Find where the given text appears and provide that cell's center as (X, Y) coordinate. 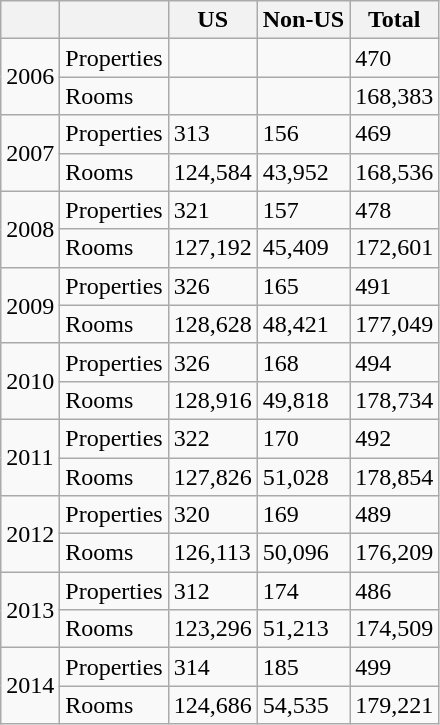
168 (303, 362)
470 (394, 58)
124,584 (212, 172)
469 (394, 134)
50,096 (303, 553)
486 (394, 591)
2009 (30, 305)
176,209 (394, 553)
185 (303, 667)
314 (212, 667)
312 (212, 591)
320 (212, 515)
49,818 (303, 400)
2006 (30, 77)
156 (303, 134)
165 (303, 286)
124,686 (212, 705)
322 (212, 438)
178,854 (394, 477)
128,628 (212, 324)
Non-US (303, 20)
499 (394, 667)
2007 (30, 153)
157 (303, 210)
172,601 (394, 248)
2013 (30, 610)
Total (394, 20)
489 (394, 515)
51,213 (303, 629)
177,049 (394, 324)
2010 (30, 381)
178,734 (394, 400)
174,509 (394, 629)
128,916 (212, 400)
169 (303, 515)
492 (394, 438)
54,535 (303, 705)
168,383 (394, 96)
2011 (30, 457)
43,952 (303, 172)
US (212, 20)
494 (394, 362)
2014 (30, 686)
2012 (30, 534)
174 (303, 591)
126,113 (212, 553)
478 (394, 210)
51,028 (303, 477)
168,536 (394, 172)
127,192 (212, 248)
170 (303, 438)
491 (394, 286)
321 (212, 210)
48,421 (303, 324)
313 (212, 134)
123,296 (212, 629)
45,409 (303, 248)
127,826 (212, 477)
179,221 (394, 705)
2008 (30, 229)
